From the cell containing the given text, extract its center point as [x, y] coordinate. 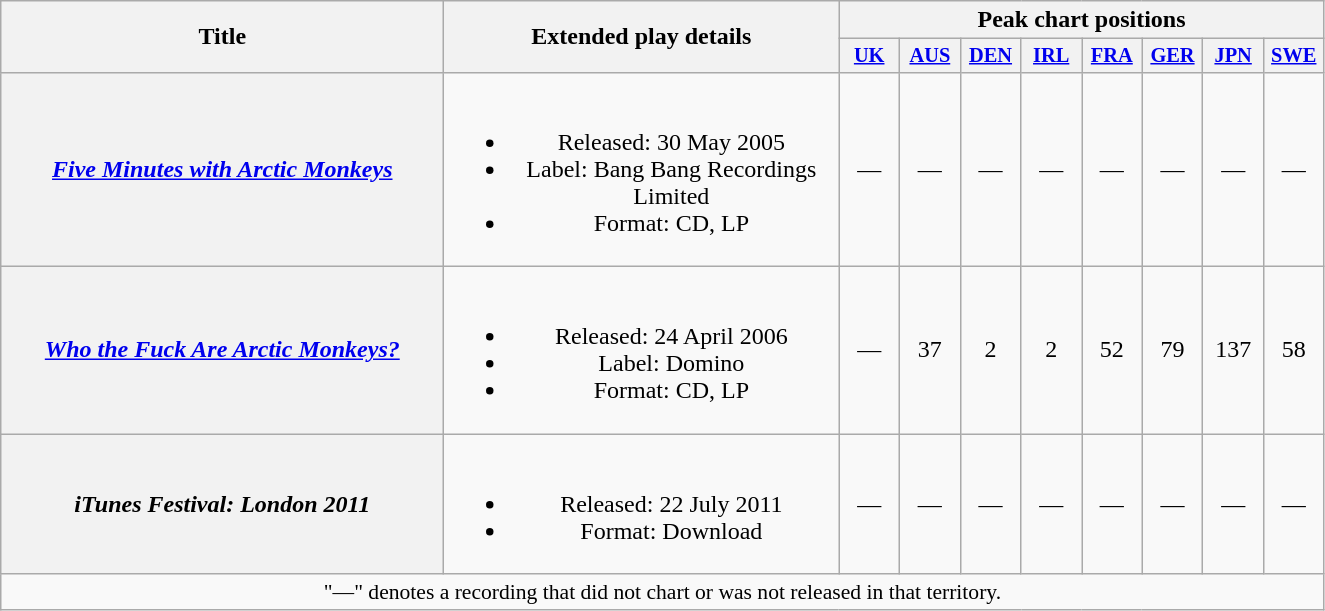
79 [1172, 350]
SWE [1294, 56]
iTunes Festival: London 2011 [222, 504]
"—" denotes a recording that did not chart or was not released in that territory. [662, 592]
58 [1294, 350]
Who the Fuck Are Arctic Monkeys? [222, 350]
Released: 22 July 2011Format: Download [642, 504]
Peak chart positions [1082, 20]
FRA [1112, 56]
AUS [930, 56]
IRL [1052, 56]
37 [930, 350]
Released: 30 May 2005Label: Bang Bang Recordings LimitedFormat: CD, LP [642, 169]
UK [870, 56]
52 [1112, 350]
137 [1234, 350]
JPN [1234, 56]
GER [1172, 56]
Released: 24 April 2006Label: DominoFormat: CD, LP [642, 350]
Extended play details [642, 37]
DEN [990, 56]
Five Minutes with Arctic Monkeys [222, 169]
Title [222, 37]
